Locate the cell with the specified text and output its (X, Y) center coordinate. 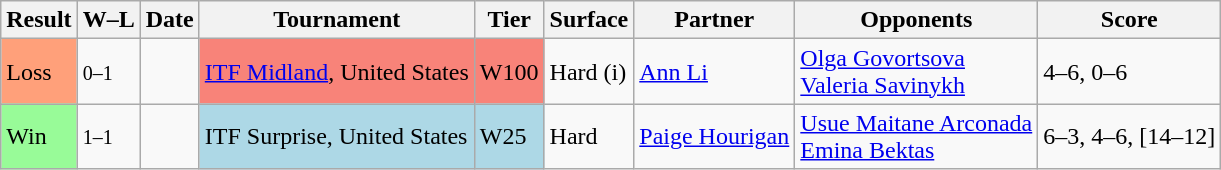
Result (39, 20)
Tier (509, 20)
W–L (108, 20)
Opponents (916, 20)
ITF Surprise, United States (336, 136)
Tournament (336, 20)
ITF Midland, United States (336, 72)
4–6, 0–6 (1130, 72)
6–3, 4–6, [14–12] (1130, 136)
Paige Hourigan (714, 136)
Hard (589, 136)
W25 (509, 136)
Score (1130, 20)
Hard (i) (589, 72)
Loss (39, 72)
Win (39, 136)
Usue Maitane Arconada Emina Bektas (916, 136)
Date (170, 20)
Olga Govortsova Valeria Savinykh (916, 72)
0–1 (108, 72)
1–1 (108, 136)
Ann Li (714, 72)
Partner (714, 20)
Surface (589, 20)
W100 (509, 72)
